From the cell containing the given text, extract its center point as [x, y] coordinate. 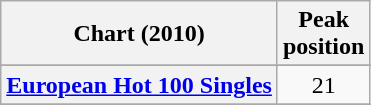
Peakposition [323, 34]
European Hot 100 Singles [140, 85]
21 [323, 85]
Chart (2010) [140, 34]
